For the text-containing cell, return its midpoint in (X, Y) coordinate format. 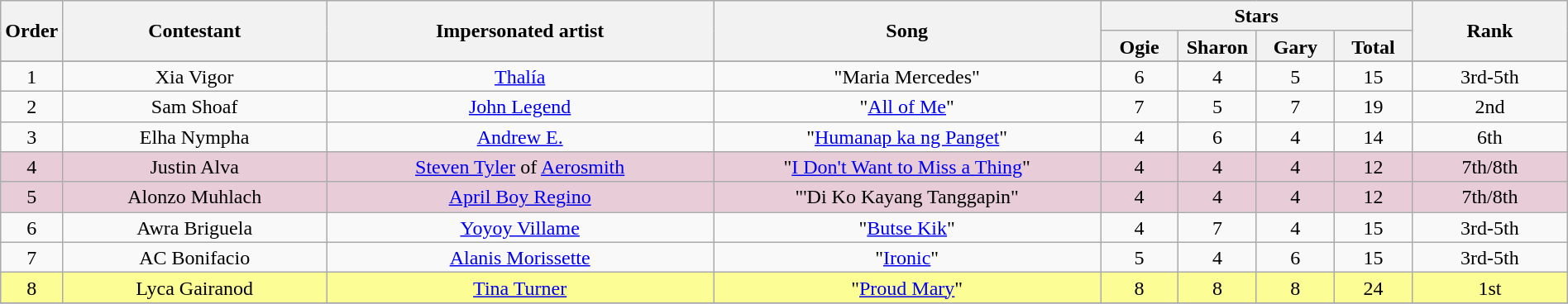
1 (31, 76)
Order (31, 31)
Song (907, 31)
April Boy Regino (520, 197)
24 (1373, 287)
19 (1373, 106)
"Humanap ka ng Panget" (907, 137)
Yoyoy Villame (520, 228)
Thalía (520, 76)
1st (1490, 287)
AC Bonifacio (195, 258)
Lyca Gairanod (195, 287)
"I Don't Want to Miss a Thing" (907, 167)
2nd (1490, 106)
Awra Briguela (195, 228)
Gary (1295, 46)
"Maria Mercedes" (907, 76)
Ogie (1140, 46)
Sharon (1217, 46)
6th (1490, 137)
14 (1373, 137)
"All of Me" (907, 106)
"Ironic" (907, 258)
Alanis Morissette (520, 258)
Alonzo Muhlach (195, 197)
Sam Shoaf (195, 106)
"'Di Ko Kayang Tanggapin" (907, 197)
Andrew E. (520, 137)
Tina Turner (520, 287)
"Butse Kik" (907, 228)
Contestant (195, 31)
Rank (1490, 31)
Steven Tyler of Aerosmith (520, 167)
"Proud Mary" (907, 287)
Stars (1257, 17)
2 (31, 106)
Total (1373, 46)
Justin Alva (195, 167)
Impersonated artist (520, 31)
Xia Vigor (195, 76)
Elha Nympha (195, 137)
3 (31, 137)
John Legend (520, 106)
